Find where the given text appears and provide that cell's center as [X, Y] coordinate. 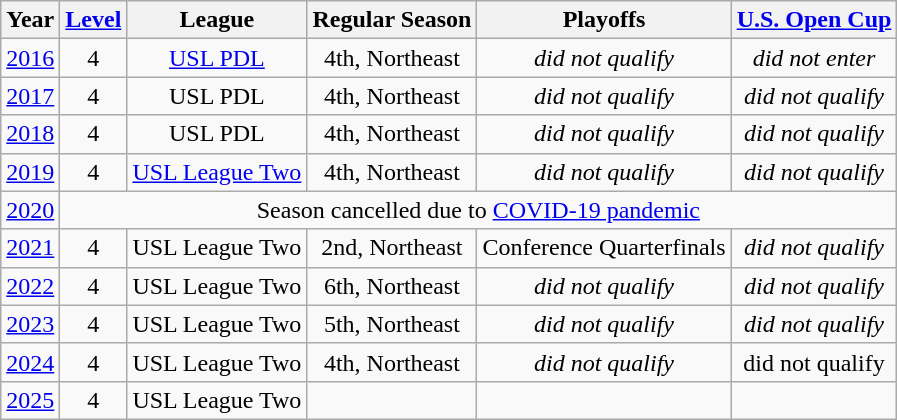
6th, Northeast [392, 286]
2021 [30, 248]
Year [30, 20]
2017 [30, 96]
2nd, Northeast [392, 248]
2020 [30, 210]
League [217, 20]
Regular Season [392, 20]
Season cancelled due to COVID-19 pandemic [478, 210]
2024 [30, 362]
2025 [30, 400]
Conference Quarterfinals [604, 248]
2022 [30, 286]
2018 [30, 134]
did not enter [814, 58]
2023 [30, 324]
2019 [30, 172]
2016 [30, 58]
Playoffs [604, 20]
5th, Northeast [392, 324]
U.S. Open Cup [814, 20]
Level [94, 20]
